From the cell containing the given text, extract its center point as (x, y) coordinate. 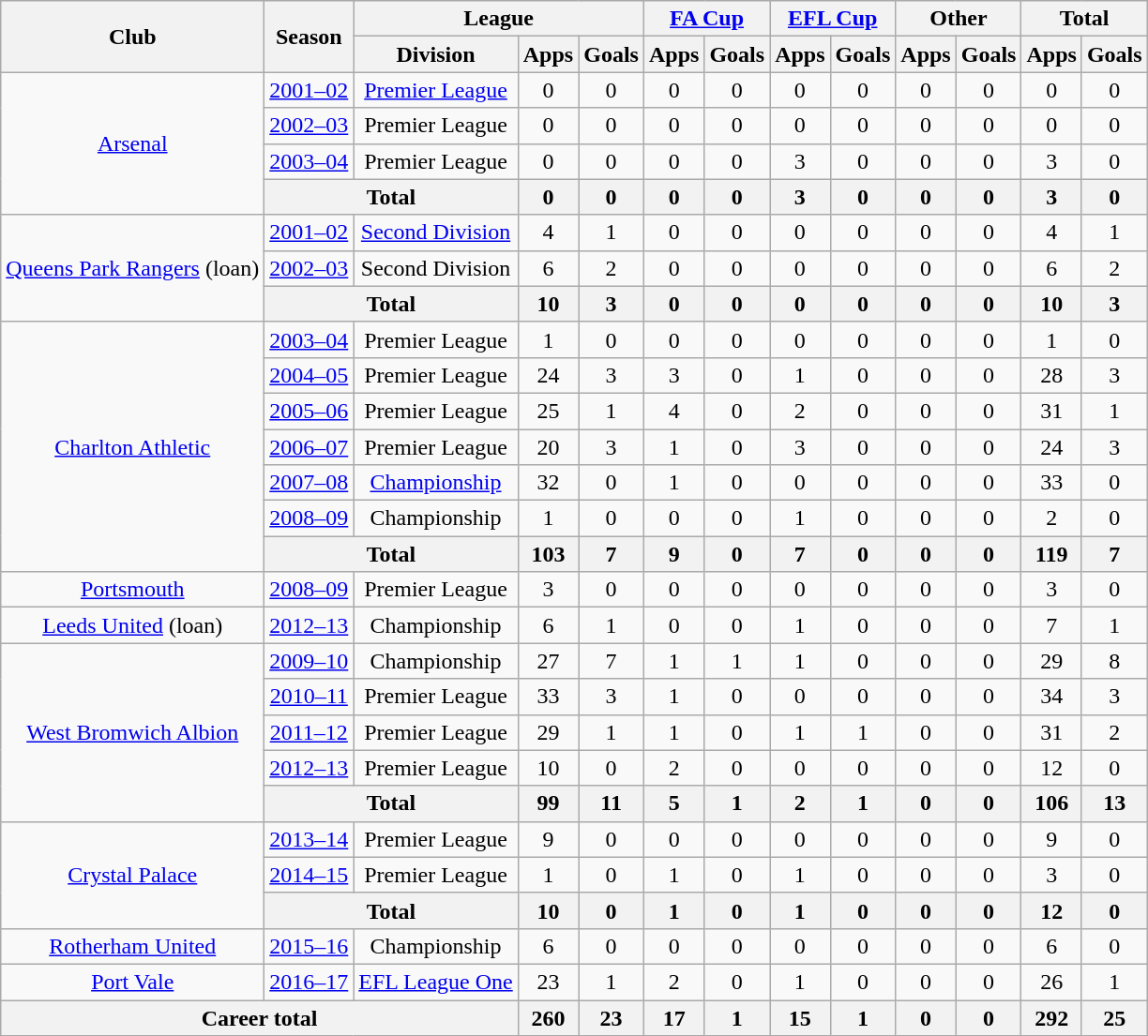
15 (800, 1017)
Club (133, 37)
11 (612, 803)
119 (1051, 554)
Queens Park Rangers (loan) (133, 268)
5 (673, 803)
Division (435, 54)
28 (1051, 375)
West Bromwich Albion (133, 732)
Portsmouth (133, 590)
2009–10 (310, 661)
Charlton Athletic (133, 446)
2004–05 (310, 375)
2014–15 (310, 875)
2005–06 (310, 411)
292 (1051, 1017)
2007–08 (310, 483)
2013–14 (310, 839)
26 (1051, 982)
2016–17 (310, 982)
99 (548, 803)
League (499, 19)
8 (1114, 661)
34 (1051, 697)
103 (548, 554)
2011–12 (310, 732)
Leeds United (loan) (133, 625)
17 (673, 1017)
32 (548, 483)
Port Vale (133, 982)
2010–11 (310, 697)
2015–16 (310, 946)
EFL Cup (833, 19)
2006–07 (310, 447)
260 (548, 1017)
13 (1114, 803)
27 (548, 661)
Crystal Palace (133, 875)
FA Cup (706, 19)
EFL League One (435, 982)
106 (1051, 803)
Rotherham United (133, 946)
20 (548, 447)
Season (310, 37)
Career total (260, 1017)
Arsenal (133, 143)
Other (959, 19)
